Detect which cell encompasses the target text, then output its [x, y] center coordinate. 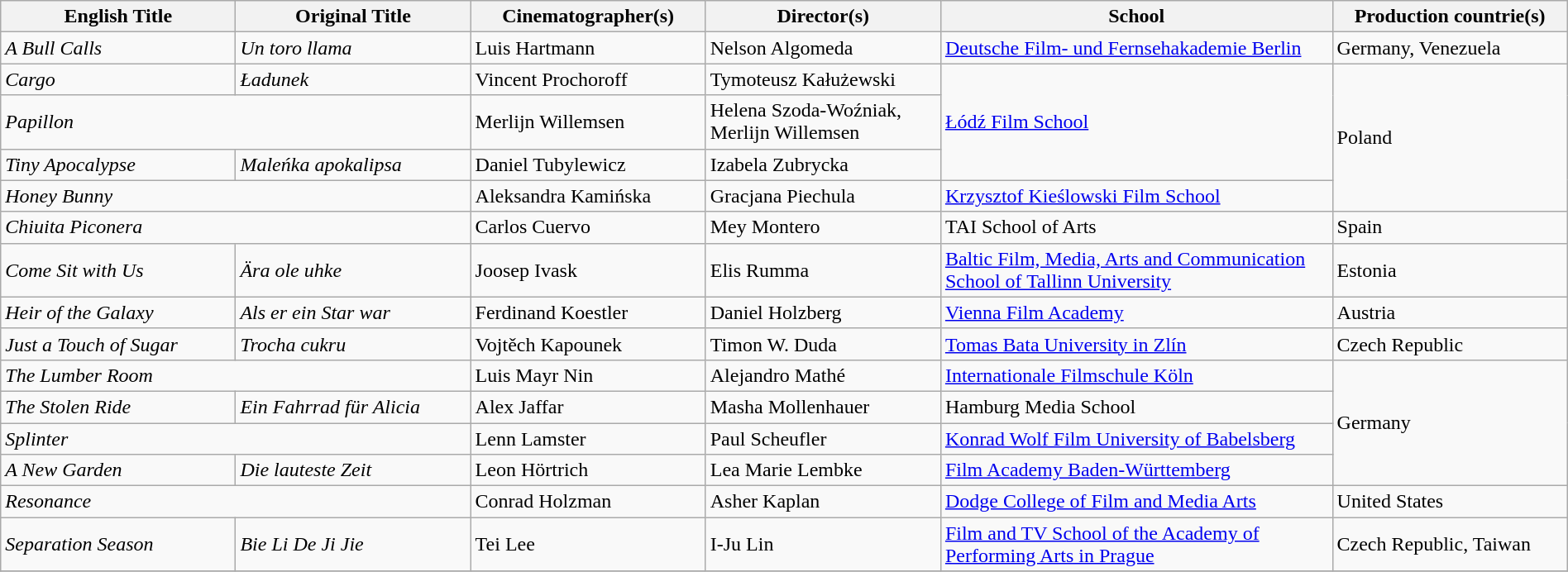
Helena Szoda-Woźniak, Merlijn Willemsen [823, 122]
Paul Scheufler [823, 439]
Łódź Film School [1136, 122]
Joosep Ivask [588, 269]
Baltic Film, Media, Arts and Communication School of Tallinn University [1136, 269]
Daniel Tubylewicz [588, 164]
Asher Kaplan [823, 502]
School [1136, 17]
Poland [1450, 137]
Splinter [236, 439]
Alejandro Mathé [823, 375]
Mey Montero [823, 227]
Austria [1450, 312]
The Stolen Ride [118, 407]
Ferdinand Koestler [588, 312]
Tiny Apocalypse [118, 164]
Tei Lee [588, 544]
Daniel Holzberg [823, 312]
Film and TV School of the Academy of Performing Arts in Prague [1136, 544]
Maleńka apokalipsa [353, 164]
Luis Mayr Nin [588, 375]
English Title [118, 17]
Lenn Lamster [588, 439]
Heir of the Galaxy [118, 312]
Leon Hörtrich [588, 470]
Internationale Filmschule Köln [1136, 375]
TAI School of Arts [1136, 227]
Spain [1450, 227]
Deutsche Film- und Fernsehakademie Berlin [1136, 48]
Cargo [118, 79]
Cinematographer(s) [588, 17]
United States [1450, 502]
Germany, Venezuela [1450, 48]
Aleksandra Kamińska [588, 196]
Ładunek [353, 79]
Germany [1450, 422]
Elis Rumma [823, 269]
Als er ein Star war [353, 312]
Nelson Algomeda [823, 48]
Vojtěch Kapounek [588, 344]
A Bull Calls [118, 48]
Luis Hartmann [588, 48]
Konrad Wolf Film University of Babelsberg [1136, 439]
Merlijn Willemsen [588, 122]
Un toro llama [353, 48]
Czech Republic, Taiwan [1450, 544]
Lea Marie Lembke [823, 470]
Film Academy Baden-Württemberg [1136, 470]
Hamburg Media School [1136, 407]
Alex Jaffar [588, 407]
Production countrie(s) [1450, 17]
Tomas Bata University in Zlín [1136, 344]
Carlos Cuervo [588, 227]
Vienna Film Academy [1136, 312]
Ära ole uhke [353, 269]
Honey Bunny [236, 196]
Die lauteste Zeit [353, 470]
Come Sit with Us [118, 269]
Czech Republic [1450, 344]
Separation Season [118, 544]
Original Title [353, 17]
Ein Fahrrad für Alicia [353, 407]
Bie Li De Ji Jie [353, 544]
A New Garden [118, 470]
The Lumber Room [236, 375]
Izabela Zubrycka [823, 164]
I-Ju Lin [823, 544]
Timon W. Duda [823, 344]
Vincent Prochoroff [588, 79]
Papillon [236, 122]
Estonia [1450, 269]
Director(s) [823, 17]
Chiuita Piconera [236, 227]
Gracjana Piechula [823, 196]
Dodge College of Film and Media Arts [1136, 502]
Masha Mollenhauer [823, 407]
Trocha cukru [353, 344]
Tymoteusz Kałużewski [823, 79]
Just a Touch of Sugar [118, 344]
Resonance [236, 502]
Conrad Holzman [588, 502]
Krzysztof Kieślowski Film School [1136, 196]
